Provide the (X, Y) coordinate of the cell's center where the given text is located.  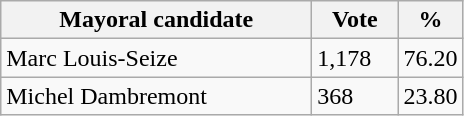
76.20 (430, 58)
1,178 (355, 58)
Vote (355, 20)
Michel Dambremont (156, 96)
Mayoral candidate (156, 20)
% (430, 20)
23.80 (430, 96)
368 (355, 96)
Marc Louis-Seize (156, 58)
